Search for the cell housing the specified text and yield its [x, y] center coordinate. 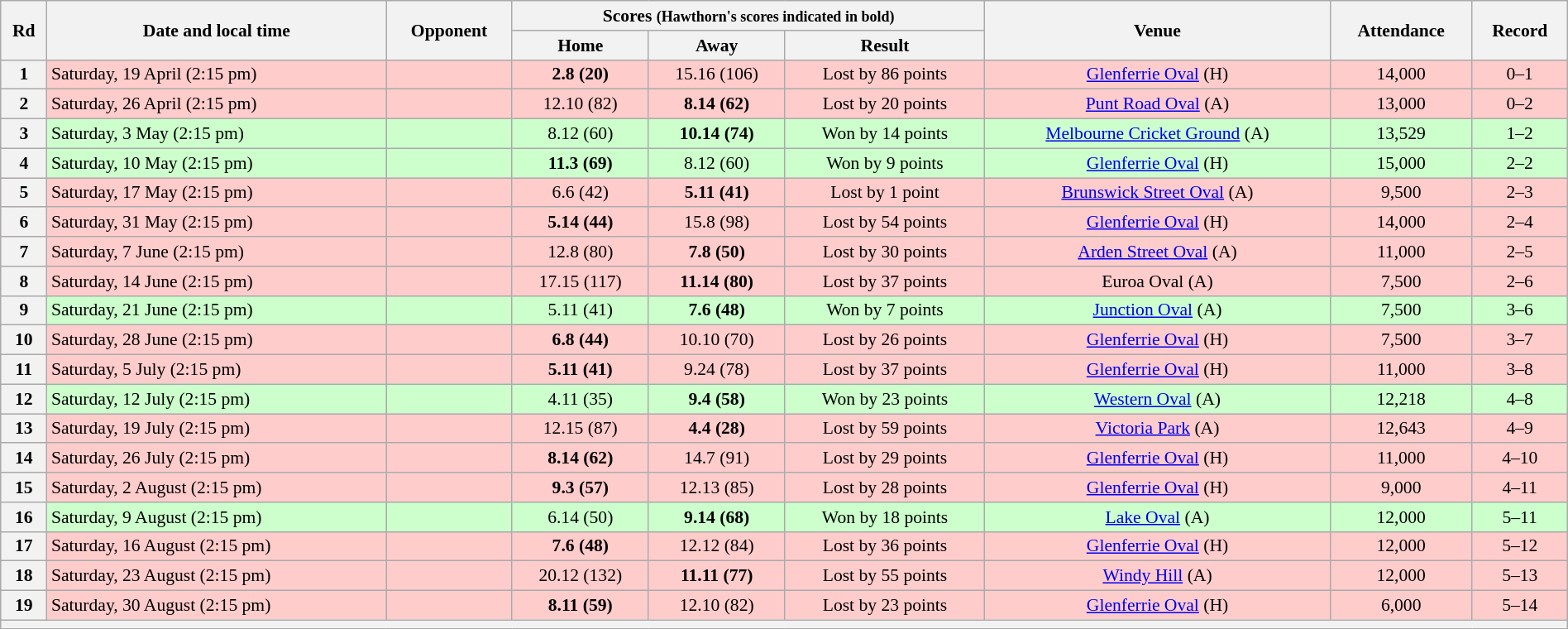
14.7 (91) [716, 459]
Saturday, 14 June (2:15 pm) [217, 281]
Home [581, 46]
12,643 [1401, 429]
Punt Road Oval (A) [1158, 104]
12 [24, 399]
15 [24, 487]
Saturday, 21 June (2:15 pm) [217, 310]
5 [24, 193]
9,000 [1401, 487]
Saturday, 7 June (2:15 pm) [217, 252]
Lost by 1 point [885, 193]
4.4 (28) [716, 429]
19 [24, 606]
Lost by 26 points [885, 340]
Saturday, 5 July (2:15 pm) [217, 370]
7.8 (50) [716, 252]
5–14 [1520, 606]
15,000 [1401, 163]
9,500 [1401, 193]
12.12 (84) [716, 546]
4–11 [1520, 487]
16 [24, 517]
5–12 [1520, 546]
Won by 14 points [885, 134]
Away [716, 46]
6,000 [1401, 606]
4–8 [1520, 399]
5.14 (44) [581, 223]
Lost by 30 points [885, 252]
Saturday, 23 August (2:15 pm) [217, 576]
Saturday, 2 August (2:15 pm) [217, 487]
Lost by 23 points [885, 606]
11.3 (69) [581, 163]
2 [24, 104]
Saturday, 3 May (2:15 pm) [217, 134]
5–11 [1520, 517]
Melbourne Cricket Ground (A) [1158, 134]
9.3 (57) [581, 487]
0–1 [1520, 74]
Victoria Park (A) [1158, 429]
9.24 (78) [716, 370]
2.8 (20) [581, 74]
Arden Street Oval (A) [1158, 252]
Saturday, 26 April (2:15 pm) [217, 104]
2–4 [1520, 223]
Result [885, 46]
Saturday, 19 April (2:15 pm) [217, 74]
Lost by 86 points [885, 74]
2–2 [1520, 163]
2–5 [1520, 252]
12.8 (80) [581, 252]
Venue [1158, 30]
Brunswick Street Oval (A) [1158, 193]
1–2 [1520, 134]
10 [24, 340]
Junction Oval (A) [1158, 310]
Saturday, 12 July (2:15 pm) [217, 399]
Lost by 28 points [885, 487]
Lost by 20 points [885, 104]
10.14 (74) [716, 134]
10.10 (70) [716, 340]
4–10 [1520, 459]
3–8 [1520, 370]
3–7 [1520, 340]
Won by 9 points [885, 163]
Scores (Hawthorn's scores indicated in bold) [748, 16]
6.8 (44) [581, 340]
Won by 23 points [885, 399]
Saturday, 26 July (2:15 pm) [217, 459]
Won by 7 points [885, 310]
Windy Hill (A) [1158, 576]
Lost by 29 points [885, 459]
9 [24, 310]
Saturday, 31 May (2:15 pm) [217, 223]
20.12 (132) [581, 576]
7 [24, 252]
Saturday, 17 May (2:15 pm) [217, 193]
2–6 [1520, 281]
3 [24, 134]
Rd [24, 30]
9.4 (58) [716, 399]
Saturday, 19 July (2:15 pm) [217, 429]
12,218 [1401, 399]
Opponent [450, 30]
15.8 (98) [716, 223]
14 [24, 459]
4 [24, 163]
15.16 (106) [716, 74]
Lost by 55 points [885, 576]
6 [24, 223]
2–3 [1520, 193]
Won by 18 points [885, 517]
17.15 (117) [581, 281]
3–6 [1520, 310]
5–13 [1520, 576]
Western Oval (A) [1158, 399]
13,000 [1401, 104]
Saturday, 30 August (2:15 pm) [217, 606]
6.6 (42) [581, 193]
Saturday, 9 August (2:15 pm) [217, 517]
Lost by 59 points [885, 429]
Saturday, 10 May (2:15 pm) [217, 163]
17 [24, 546]
11.14 (80) [716, 281]
Record [1520, 30]
8.11 (59) [581, 606]
0–2 [1520, 104]
Saturday, 28 June (2:15 pm) [217, 340]
13,529 [1401, 134]
1 [24, 74]
4–9 [1520, 429]
8 [24, 281]
Euroa Oval (A) [1158, 281]
6.14 (50) [581, 517]
Saturday, 16 August (2:15 pm) [217, 546]
12.15 (87) [581, 429]
Attendance [1401, 30]
4.11 (35) [581, 399]
9.14 (68) [716, 517]
13 [24, 429]
12.13 (85) [716, 487]
Lost by 54 points [885, 223]
Date and local time [217, 30]
18 [24, 576]
Lost by 36 points [885, 546]
11 [24, 370]
11.11 (77) [716, 576]
Lake Oval (A) [1158, 517]
